Identify which cell holds the provided text, then report its (X, Y) central coordinate. 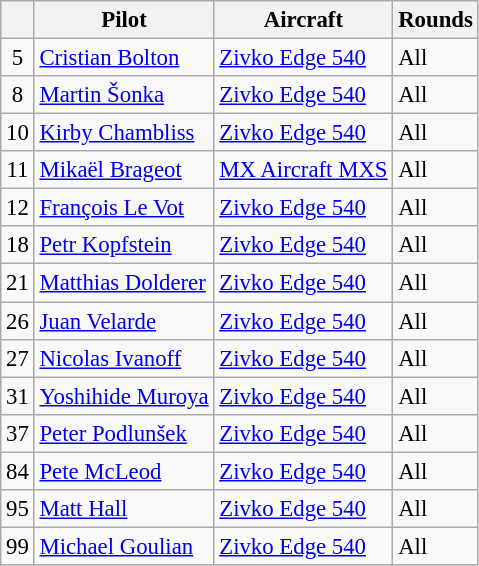
Petr Kopfstein (124, 245)
Yoshihide Muroya (124, 396)
26 (18, 321)
MX Aircraft MXS (304, 170)
8 (18, 95)
Matthias Dolderer (124, 283)
Mikaël Brageot (124, 170)
Aircraft (304, 20)
95 (18, 509)
Matt Hall (124, 509)
Pilot (124, 20)
27 (18, 358)
11 (18, 170)
Rounds (436, 20)
Juan Velarde (124, 321)
84 (18, 471)
5 (18, 58)
Kirby Chambliss (124, 133)
Michael Goulian (124, 546)
Peter Podlunšek (124, 433)
37 (18, 433)
21 (18, 283)
18 (18, 245)
99 (18, 546)
François Le Vot (124, 208)
10 (18, 133)
31 (18, 396)
Nicolas Ivanoff (124, 358)
Martin Šonka (124, 95)
Pete McLeod (124, 471)
Cristian Bolton (124, 58)
12 (18, 208)
